Identify which cell holds the provided text, then report its [X, Y] central coordinate. 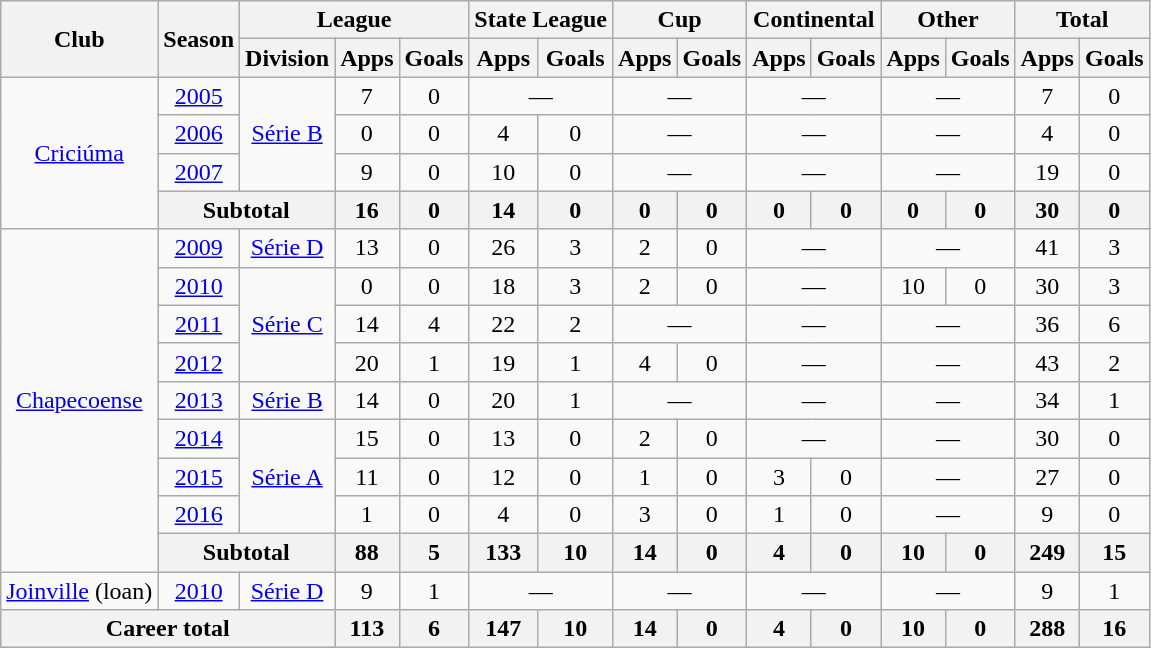
2007 [199, 172]
133 [504, 553]
2015 [199, 477]
State League [541, 20]
36 [1047, 324]
Division [288, 58]
Career total [168, 629]
Série A [288, 476]
Season [199, 39]
41 [1047, 248]
113 [367, 629]
288 [1047, 629]
Continental [814, 20]
88 [367, 553]
2013 [199, 400]
34 [1047, 400]
Chapecoense [80, 400]
27 [1047, 477]
43 [1047, 362]
22 [504, 324]
11 [367, 477]
26 [504, 248]
18 [504, 286]
5 [434, 553]
Joinville (loan) [80, 591]
249 [1047, 553]
Total [1082, 20]
2016 [199, 515]
2009 [199, 248]
2012 [199, 362]
Cup [680, 20]
Criciúma [80, 153]
Série C [288, 324]
2014 [199, 438]
Other [948, 20]
147 [504, 629]
Club [80, 39]
League [354, 20]
2005 [199, 96]
12 [504, 477]
2011 [199, 324]
2006 [199, 134]
